Provide the [X, Y] coordinate of the cell's center where the given text is located.  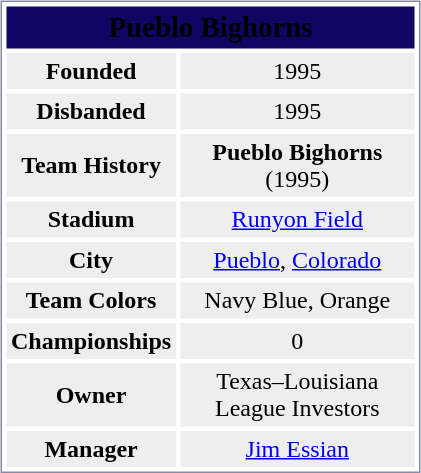
Runyon Field [297, 220]
Jim Essian [297, 449]
Founded [90, 71]
Texas–Louisiana League Investors [297, 396]
Pueblo, Colorado [297, 260]
Team Colors [90, 300]
Team History [90, 166]
Pueblo Bighorns [210, 27]
Disbanded [90, 112]
Stadium [90, 220]
Pueblo Bighorns (1995) [297, 166]
0 [297, 341]
Championships [90, 341]
Navy Blue, Orange [297, 300]
Owner [90, 396]
Manager [90, 449]
City [90, 260]
